Locate the cell with the specified text and output its [x, y] center coordinate. 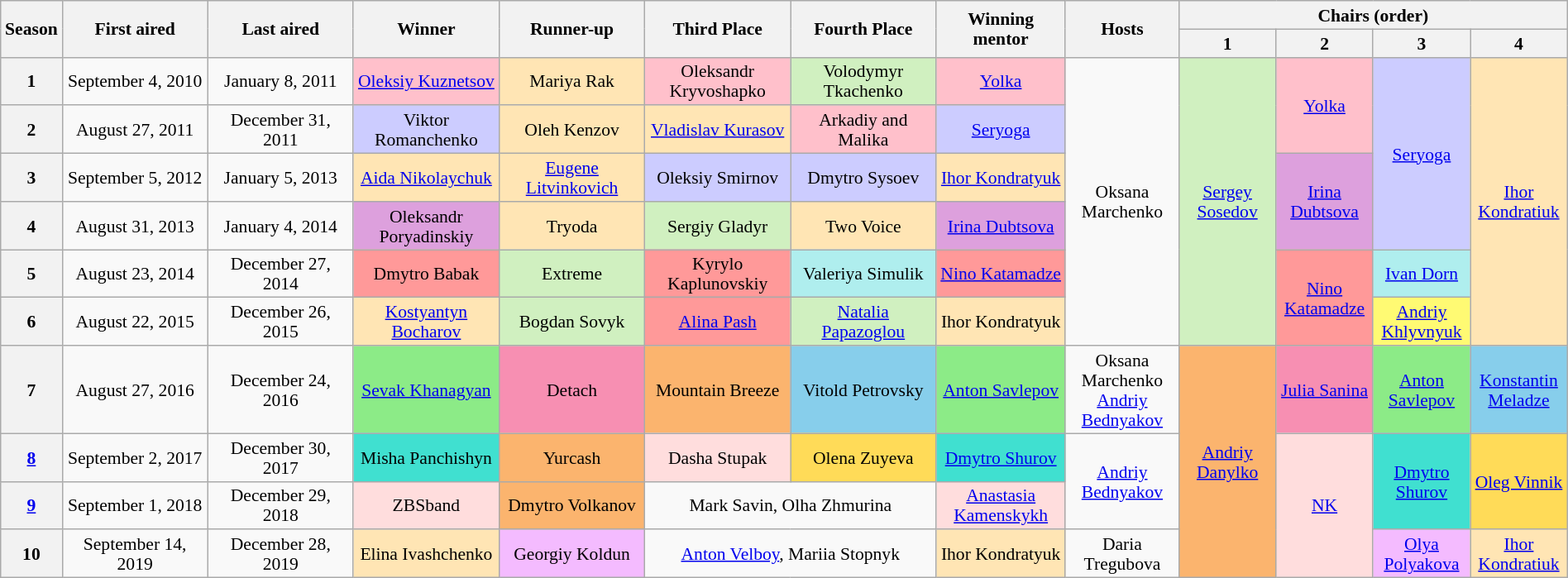
Andriy Danylko [1227, 461]
Bogdan Sovyk [571, 322]
7 [31, 389]
January 5, 2013 [280, 178]
August 31, 2013 [135, 226]
Mountain Breeze [718, 389]
Vitold Petrovsky [863, 389]
January 4, 2014 [280, 226]
Oleh Kenzov [571, 130]
Anton Velboy, Mariia Stopnyk [791, 554]
September 4, 2010 [135, 81]
December 24, 2016 [280, 389]
8 [31, 457]
Julia Sanina [1325, 389]
December 28, 2019 [280, 554]
Viktor Romanchenko [426, 130]
Eugene Litvinkovich [571, 178]
September 5, 2012 [135, 178]
5 [31, 274]
August 27, 2011 [135, 130]
Season [31, 29]
Extreme [571, 274]
Oleksandr Kryvoshapko [718, 81]
Last aired [280, 29]
Konstantin Meladze [1519, 389]
Oleksandr Poryadinskiy [426, 226]
Sergey Sosedov [1227, 202]
Two Voice [863, 226]
10 [31, 554]
Oleg Vinnik [1519, 481]
Hosts [1121, 29]
Dmytro Babak [426, 274]
December 27, 2014 [280, 274]
Oleksiy Kuznetsov [426, 81]
Oleksiy Smirnov [718, 178]
December 29, 2018 [280, 505]
Andriy Bednyakov [1121, 481]
Yurcash [571, 457]
December 26, 2015 [280, 322]
December 30, 2017 [280, 457]
Ivan Dorn [1421, 274]
Anastasia Kamenskykh [1001, 505]
Olya Polyakova [1421, 554]
Alina Pash [718, 322]
6 [31, 322]
NK [1325, 505]
Chairs (order) [1373, 15]
Volodymyr Tkachenko [863, 81]
Detach [571, 389]
ZBSband [426, 505]
December 31, 2011 [280, 130]
Winning mentor [1001, 29]
January 8, 2011 [280, 81]
Georgiy Koldun [571, 554]
First aired [135, 29]
Runner-up [571, 29]
August 23, 2014 [135, 274]
Dmytro Volkanov [571, 505]
Sergiy Gladyr [718, 226]
Arkadiy and Malika [863, 130]
Dasha Stupak [718, 457]
Valeriya Simulik [863, 274]
Natalia Papazoglou [863, 322]
Elina Ivashchenko [426, 554]
Winner [426, 29]
Mariya Rak [571, 81]
Kostyantyn Bocharov [426, 322]
Fourth Place [863, 29]
Dmytro Sysoev [863, 178]
Kyrylo Kaplunovskiy [718, 274]
Oksana Marchenko [1121, 202]
September 2, 2017 [135, 457]
Misha Panchishyn [426, 457]
Aida Nikolaychuk [426, 178]
9 [31, 505]
September 1, 2018 [135, 505]
Andriy Khlyvnyuk [1421, 322]
August 22, 2015 [135, 322]
Vladislav Kurasov [718, 130]
Olena Zuyeva [863, 457]
Third Place [718, 29]
Oksana MarchenkoAndriy Bednyakov [1121, 389]
August 27, 2016 [135, 389]
Sevak Khanagyan [426, 389]
Tryoda [571, 226]
Daria Tregubova [1121, 554]
September 14, 2019 [135, 554]
Mark Savin, Olha Zhmurina [791, 505]
